Scan for the cell matching the given text and deliver its [X, Y] coordinate at center. 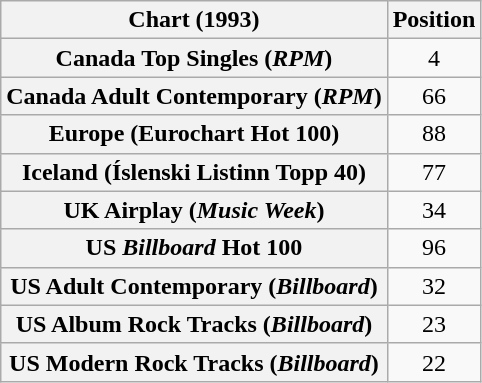
66 [434, 96]
23 [434, 324]
32 [434, 286]
UK Airplay (Music Week) [194, 210]
US Adult Contemporary (Billboard) [194, 286]
US Album Rock Tracks (Billboard) [194, 324]
US Modern Rock Tracks (Billboard) [194, 362]
Iceland (Íslenski Listinn Topp 40) [194, 172]
96 [434, 248]
US Billboard Hot 100 [194, 248]
4 [434, 58]
Canada Top Singles (RPM) [194, 58]
34 [434, 210]
Europe (Eurochart Hot 100) [194, 134]
Position [434, 20]
Canada Adult Contemporary (RPM) [194, 96]
22 [434, 362]
88 [434, 134]
77 [434, 172]
Chart (1993) [194, 20]
